Pinpoint the cell where the given text exists, returning its (x, y) midpoint coordinate. 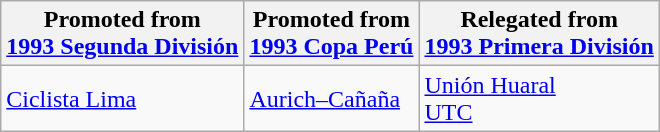
Ciclista Lima (122, 98)
Promoted from1993 Copa Perú (332, 34)
Unión Huaral UTC (539, 98)
Promoted from1993 Segunda División (122, 34)
Relegated from1993 Primera División (539, 34)
Aurich–Cañaña (332, 98)
